Locate the cell with the specified text and output its [X, Y] center coordinate. 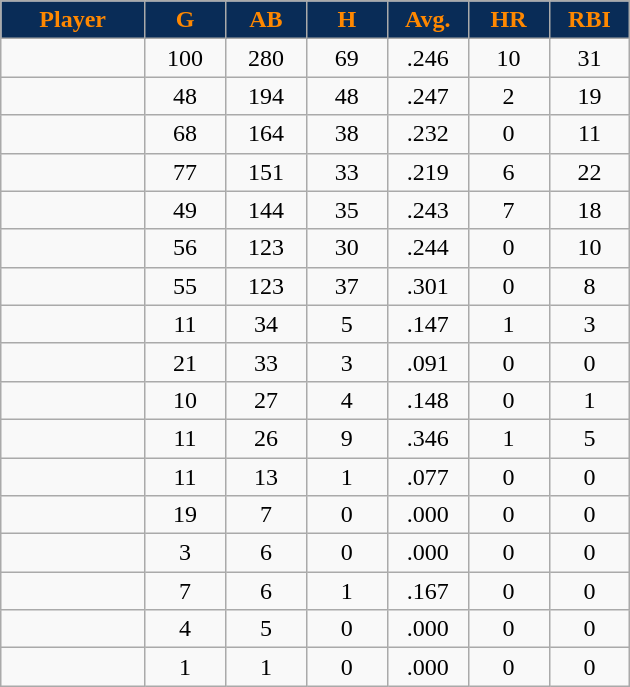
27 [266, 400]
.091 [428, 362]
21 [186, 362]
69 [346, 58]
G [186, 20]
.147 [428, 324]
31 [590, 58]
.246 [428, 58]
.243 [428, 210]
.232 [428, 134]
.148 [428, 400]
68 [186, 134]
56 [186, 248]
151 [266, 172]
194 [266, 96]
RBI [590, 20]
49 [186, 210]
.167 [428, 591]
100 [186, 58]
.244 [428, 248]
26 [266, 438]
.077 [428, 477]
.301 [428, 286]
.219 [428, 172]
144 [266, 210]
HR [508, 20]
280 [266, 58]
55 [186, 286]
2 [508, 96]
13 [266, 477]
AB [266, 20]
9 [346, 438]
34 [266, 324]
30 [346, 248]
37 [346, 286]
.346 [428, 438]
38 [346, 134]
77 [186, 172]
Avg. [428, 20]
164 [266, 134]
Player [73, 20]
8 [590, 286]
.247 [428, 96]
22 [590, 172]
18 [590, 210]
H [346, 20]
35 [346, 210]
